Detect which cell encompasses the target text, then output its [X, Y] center coordinate. 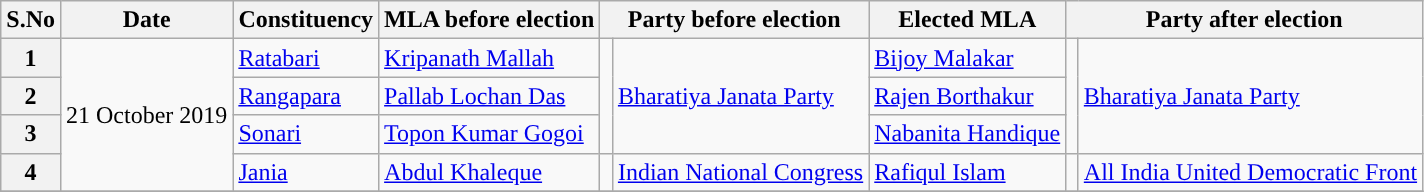
S.No [31, 20]
3 [31, 134]
Kripanath Mallah [490, 58]
Pallab Lochan Das [490, 96]
Party before election [734, 20]
Party after election [1244, 20]
Abdul Khaleque [490, 172]
Sonari [306, 134]
Ratabari [306, 58]
2 [31, 96]
Rajen Borthakur [968, 96]
All India United Democratic Front [1250, 172]
Nabanita Handique [968, 134]
MLA before election [490, 20]
Topon Kumar Gogoi [490, 134]
21 October 2019 [146, 115]
1 [31, 58]
Elected MLA [968, 20]
Bijoy Malakar [968, 58]
Indian National Congress [740, 172]
Jania [306, 172]
Rangapara [306, 96]
Rafiqul Islam [968, 172]
Date [146, 20]
4 [31, 172]
Constituency [306, 20]
